Search for the cell housing the specified text and yield its [x, y] center coordinate. 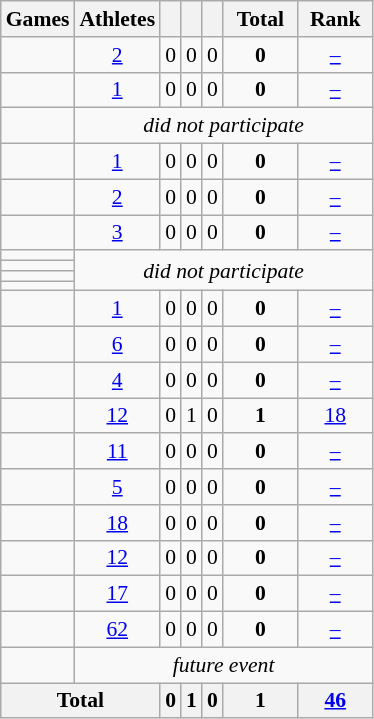
4 [117, 380]
future event [223, 665]
5 [117, 487]
6 [117, 345]
62 [117, 630]
Games [38, 19]
11 [117, 452]
Athletes [117, 19]
46 [336, 701]
17 [117, 594]
Rank [336, 19]
3 [117, 233]
